From the cell containing the given text, extract its center point as (x, y) coordinate. 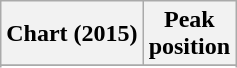
Chart (2015) (72, 34)
Peakposition (189, 34)
